Determine the [X, Y] coordinate at the center of the cell enclosing the given text.  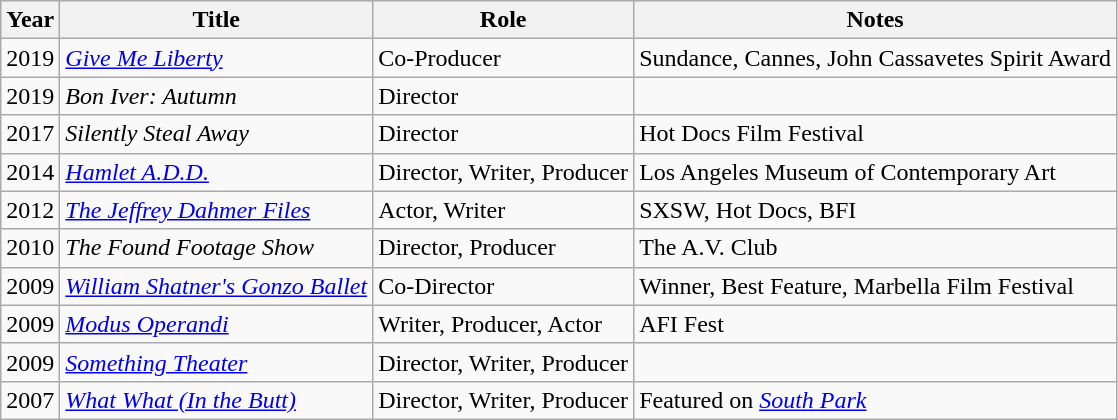
2007 [30, 400]
Co-Director [504, 286]
Hamlet A.D.D. [216, 172]
Hot Docs Film Festival [876, 134]
2017 [30, 134]
Year [30, 20]
The A.V. Club [876, 248]
The Found Footage Show [216, 248]
2012 [30, 210]
Winner, Best Feature, Marbella Film Festival [876, 286]
William Shatner's Gonzo Ballet [216, 286]
AFI Fest [876, 324]
2010 [30, 248]
Actor, Writer [504, 210]
Sundance, Cannes, John Cassavetes Spirit Award [876, 58]
Writer, Producer, Actor [504, 324]
Featured on South Park [876, 400]
Director, Producer [504, 248]
Notes [876, 20]
Title [216, 20]
Silently Steal Away [216, 134]
SXSW, Hot Docs, BFI [876, 210]
Role [504, 20]
Co-Producer [504, 58]
Something Theater [216, 362]
Modus Operandi [216, 324]
Bon Iver: Autumn [216, 96]
The Jeffrey Dahmer Files [216, 210]
Los Angeles Museum of Contemporary Art [876, 172]
Give Me Liberty [216, 58]
2014 [30, 172]
What What (In the Butt) [216, 400]
